Determine the [X, Y] coordinate at the center of the cell enclosing the given text.  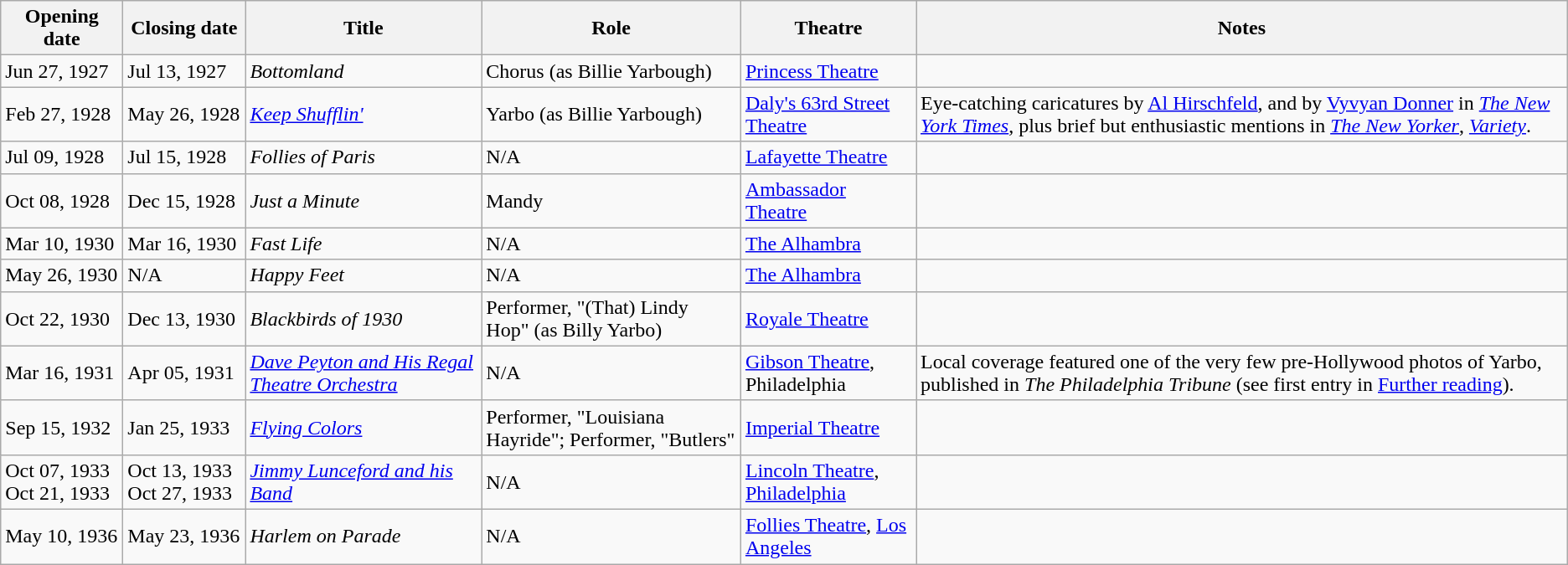
Oct 07, 1933Oct 21, 1933 [62, 482]
Theatre [828, 28]
Notes [1242, 28]
Princess Theatre [828, 71]
Lincoln Theatre, Philadelphia [828, 482]
Mar 16, 1930 [184, 244]
May 10, 1936 [62, 536]
Dave Peyton and His Regal Theatre Orchestra [364, 373]
Chorus (as Billie Yarbough) [611, 71]
Royale Theatre [828, 318]
Opening date [62, 28]
Yarbo (as Billie Yarbough) [611, 114]
Role [611, 28]
Jul 15, 1928 [184, 157]
Jul 09, 1928 [62, 157]
Keep Shufflin' [364, 114]
Flying Colors [364, 427]
Harlem on Parade [364, 536]
Fast Life [364, 244]
Bottomland [364, 71]
Daly's 63rd Street Theatre [828, 114]
Gibson Theatre, Philadelphia [828, 373]
Title [364, 28]
Performer, "(That) Lindy Hop" (as Billy Yarbo) [611, 318]
Closing date [184, 28]
Imperial Theatre [828, 427]
Follies Theatre, Los Angeles [828, 536]
Jun 27, 1927 [62, 71]
Apr 05, 1931 [184, 373]
Blackbirds of 1930 [364, 318]
Dec 13, 1930 [184, 318]
May 23, 1936 [184, 536]
May 26, 1930 [62, 275]
Feb 27, 1928 [62, 114]
Mandy [611, 201]
Oct 22, 1930 [62, 318]
Ambassador Theatre [828, 201]
Jimmy Lunceford and his Band [364, 482]
Follies of Paris [364, 157]
Dec 15, 1928 [184, 201]
Sep 15, 1932 [62, 427]
May 26, 1928 [184, 114]
Just a Minute [364, 201]
Oct 08, 1928 [62, 201]
Performer, "Louisiana Hayride"; Performer, "Butlers" [611, 427]
Oct 13, 1933Oct 27, 1933 [184, 482]
Mar 16, 1931 [62, 373]
Happy Feet [364, 275]
Lafayette Theatre [828, 157]
Mar 10, 1930 [62, 244]
Jul 13, 1927 [184, 71]
Jan 25, 1933 [184, 427]
